Extract the [x, y] coordinate from the center of the cell holding the provided text.  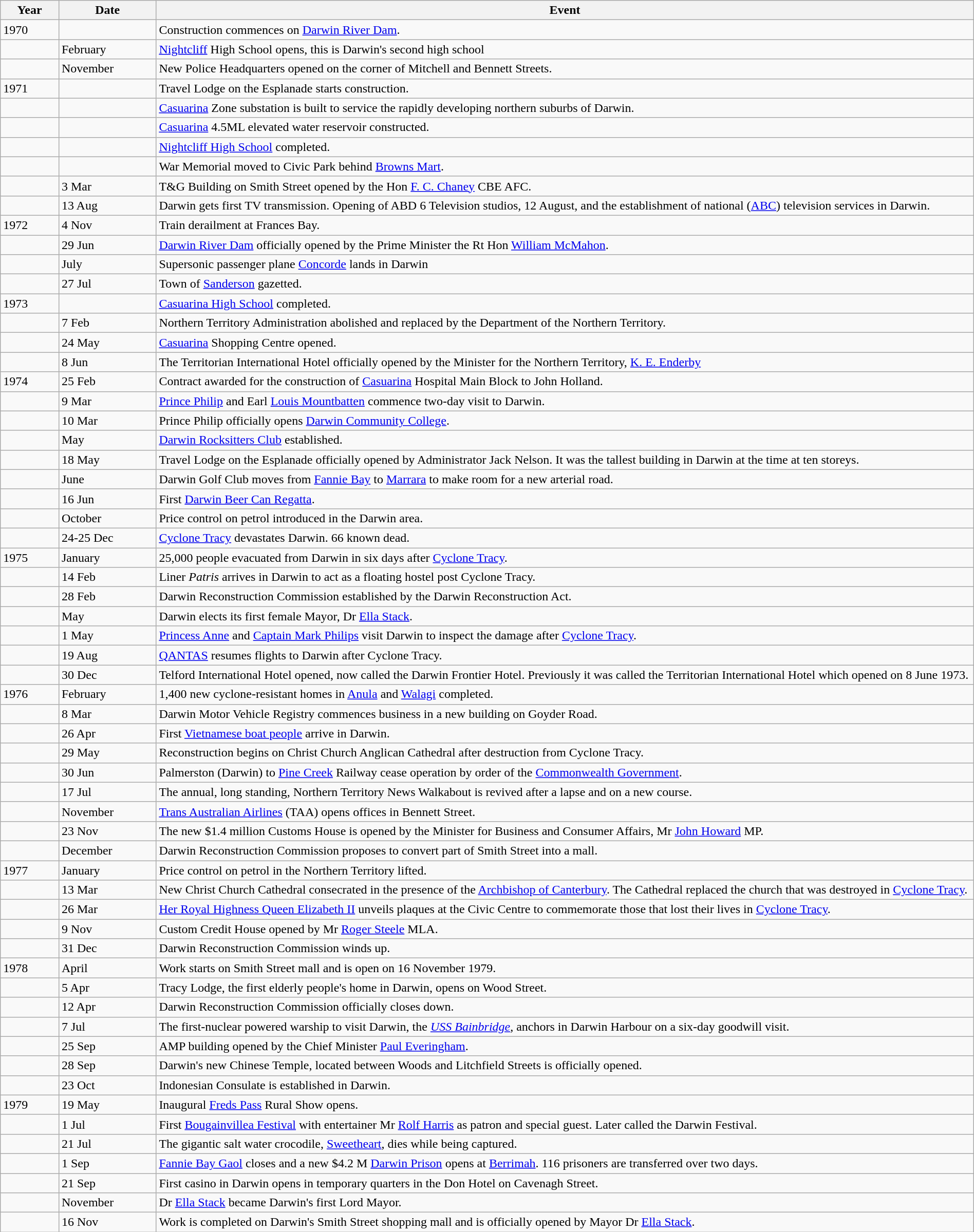
9 Nov [107, 929]
Palmerston (Darwin) to Pine Creek Railway cease operation by order of the Commonwealth Government. [565, 772]
28 Feb [107, 597]
1976 [30, 694]
Prince Philip and Earl Louis Mountbatten commence two-day visit to Darwin. [565, 401]
30 Jun [107, 772]
Darwin Rocksitters Club established. [565, 440]
New Police Headquarters opened on the corner of Mitchell and Bennett Streets. [565, 69]
Trans Australian Airlines (TAA) opens offices in Bennett Street. [565, 811]
War Memorial moved to Civic Park behind Browns Mart. [565, 166]
9 Mar [107, 401]
Work starts on Smith Street mall and is open on 16 November 1979. [565, 968]
1 May [107, 636]
Darwin Reconstruction Commission winds up. [565, 949]
30 Dec [107, 675]
21 Sep [107, 1183]
December [107, 850]
Inaugural Freds Pass Rural Show opens. [565, 1105]
Supersonic passenger plane Concorde lands in Darwin [565, 264]
Custom Credit House opened by Mr Roger Steele MLA. [565, 929]
Year [30, 10]
13 Mar [107, 890]
1 Sep [107, 1163]
Train derailment at Frances Bay. [565, 225]
QANTAS resumes flights to Darwin after Cyclone Tracy. [565, 655]
25,000 people evacuated from Darwin in six days after Cyclone Tracy. [565, 557]
July [107, 264]
1975 [30, 557]
14 Feb [107, 577]
Casuarina High School completed. [565, 304]
Contract awarded for the construction of Casuarina Hospital Main Block to John Holland. [565, 382]
1970 [30, 30]
13 Aug [107, 205]
The Territorian International Hotel officially opened by the Minister for the Northern Territory, K. E. Enderby [565, 362]
The new $1.4 million Customs House is opened by the Minister for Business and Consumer Affairs, Mr John Howard MP. [565, 831]
1,400 new cyclone-resistant homes in Anula and Walagi completed. [565, 694]
1977 [30, 870]
21 Jul [107, 1144]
28 Sep [107, 1066]
19 Aug [107, 655]
24-25 Dec [107, 538]
5 Apr [107, 988]
1978 [30, 968]
April [107, 968]
October [107, 518]
Reconstruction begins on Christ Church Anglican Cathedral after destruction from Cyclone Tracy. [565, 753]
24 May [107, 343]
Darwin elects its first female Mayor, Dr Ella Stack. [565, 616]
Northern Territory Administration abolished and replaced by the Department of the Northern Territory. [565, 323]
23 Nov [107, 831]
25 Feb [107, 382]
Travel Lodge on the Esplanade starts construction. [565, 88]
29 May [107, 753]
Price control on petrol in the Northern Territory lifted. [565, 870]
Darwin River Dam officially opened by the Prime Minister the Rt Hon William McMahon. [565, 245]
1 Jul [107, 1124]
First Vietnamese boat people arrive in Darwin. [565, 733]
June [107, 479]
7 Feb [107, 323]
1971 [30, 88]
7 Jul [107, 1027]
Casuarina Zone substation is built to service the rapidly developing northern suburbs of Darwin. [565, 108]
Work is completed on Darwin's Smith Street shopping mall and is officially opened by Mayor Dr Ella Stack. [565, 1222]
Travel Lodge on the Esplanade officially opened by Administrator Jack Nelson. It was the tallest building in Darwin at the time at ten storeys. [565, 460]
1974 [30, 382]
Princess Anne and Captain Mark Philips visit Darwin to inspect the damage after Cyclone Tracy. [565, 636]
Dr Ella Stack became Darwin's first Lord Mayor. [565, 1203]
Indonesian Consulate is established in Darwin. [565, 1085]
Darwin's new Chinese Temple, located between Woods and Litchfield Streets is officially opened. [565, 1066]
10 Mar [107, 421]
29 Jun [107, 245]
Casuarina Shopping Centre opened. [565, 343]
AMP building opened by the Chief Minister Paul Everingham. [565, 1046]
First Bougainvillea Festival with entertainer Mr Rolf Harris as patron and special guest. Later called the Darwin Festival. [565, 1124]
25 Sep [107, 1046]
17 Jul [107, 792]
Liner Patris arrives in Darwin to act as a floating hostel post Cyclone Tracy. [565, 577]
19 May [107, 1105]
Her Royal Highness Queen Elizabeth II unveils plaques at the Civic Centre to commemorate those that lost their lives in Cyclone Tracy. [565, 909]
Prince Philip officially opens Darwin Community College. [565, 421]
First Darwin Beer Can Regatta. [565, 499]
Darwin Reconstruction Commission officially closes down. [565, 1007]
4 Nov [107, 225]
Tracy Lodge, the first elderly people's home in Darwin, opens on Wood Street. [565, 988]
1972 [30, 225]
Town of Sanderson gazetted. [565, 284]
1979 [30, 1105]
The first-nuclear powered warship to visit Darwin, the USS Bainbridge, anchors in Darwin Harbour on a six-day goodwill visit. [565, 1027]
Nightcliff High School opens, this is Darwin's second high school [565, 49]
3 Mar [107, 186]
The gigantic salt water crocodile, Sweetheart, dies while being captured. [565, 1144]
Construction commences on Darwin River Dam. [565, 30]
Event [565, 10]
The annual, long standing, Northern Territory News Walkabout is revived after a lapse and on a new course. [565, 792]
Darwin Golf Club moves from Fannie Bay to Marrara to make room for a new arterial road. [565, 479]
Darwin Reconstruction Commission proposes to convert part of Smith Street into a mall. [565, 850]
27 Jul [107, 284]
Price control on petrol introduced in the Darwin area. [565, 518]
Darwin Reconstruction Commission established by the Darwin Reconstruction Act. [565, 597]
16 Nov [107, 1222]
Fannie Bay Gaol closes and a new $4.2 M Darwin Prison opens at Berrimah. 116 prisoners are transferred over two days. [565, 1163]
Darwin Motor Vehicle Registry commences business in a new building on Goyder Road. [565, 714]
26 Apr [107, 733]
T&G Building on Smith Street opened by the Hon F. C. Chaney CBE AFC. [565, 186]
Date [107, 10]
23 Oct [107, 1085]
Cyclone Tracy devastates Darwin. 66 known dead. [565, 538]
8 Jun [107, 362]
8 Mar [107, 714]
16 Jun [107, 499]
26 Mar [107, 909]
Nightcliff High School completed. [565, 147]
1973 [30, 304]
12 Apr [107, 1007]
Casuarina 4.5ML elevated water reservoir constructed. [565, 127]
First casino in Darwin opens in temporary quarters in the Don Hotel on Cavenagh Street. [565, 1183]
18 May [107, 460]
31 Dec [107, 949]
